Determine the [x, y] coordinate at the center of the cell enclosing the given text.  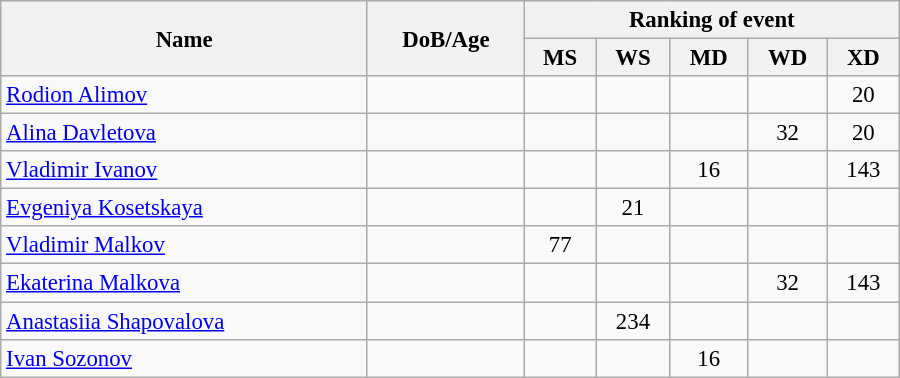
Name [184, 38]
Ranking of event [712, 20]
XD [863, 58]
Ekaterina Malkova [184, 283]
77 [560, 245]
WS [633, 58]
Ivan Sozonov [184, 358]
234 [633, 321]
DoB/Age [446, 38]
Vladimir Ivanov [184, 170]
21 [633, 208]
MD [709, 58]
Vladimir Malkov [184, 245]
Evgeniya Kosetskaya [184, 208]
Anastasiia Shapovalova [184, 321]
WD [788, 58]
MS [560, 58]
Alina Davletova [184, 133]
Rodion Alimov [184, 95]
